Detect which cell encompasses the target text, then output its [X, Y] center coordinate. 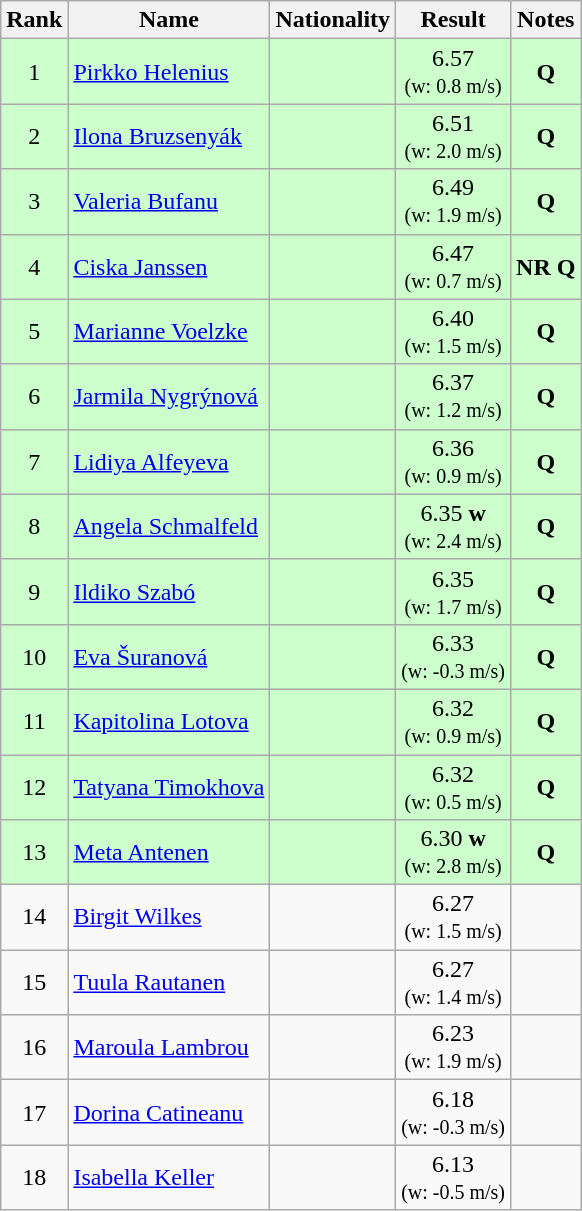
Meta Antenen [169, 852]
Dorina Catineanu [169, 1112]
Pirkko Helenius [169, 72]
Isabella Keller [169, 1178]
6.49(w: 1.9 m/s) [454, 202]
6.33(w: -0.3 m/s) [454, 656]
4 [34, 266]
14 [34, 918]
1 [34, 72]
6.35(w: 1.7 m/s) [454, 592]
Name [169, 20]
Rank [34, 20]
6.57(w: 0.8 m/s) [454, 72]
Kapitolina Lotova [169, 722]
6.32(w: 0.5 m/s) [454, 786]
6.40(w: 1.5 m/s) [454, 332]
Ciska Janssen [169, 266]
5 [34, 332]
6.18(w: -0.3 m/s) [454, 1112]
Birgit Wilkes [169, 918]
6.51(w: 2.0 m/s) [454, 136]
18 [34, 1178]
6.32(w: 0.9 m/s) [454, 722]
6.47(w: 0.7 m/s) [454, 266]
Maroula Lambrou [169, 1048]
10 [34, 656]
Marianne Voelzke [169, 332]
6.35 w(w: 2.4 m/s) [454, 526]
Result [454, 20]
6.37(w: 1.2 m/s) [454, 396]
6.23(w: 1.9 m/s) [454, 1048]
6.27(w: 1.4 m/s) [454, 982]
Angela Schmalfeld [169, 526]
NR Q [546, 266]
8 [34, 526]
13 [34, 852]
Valeria Bufanu [169, 202]
12 [34, 786]
6.30 w(w: 2.8 m/s) [454, 852]
2 [34, 136]
15 [34, 982]
7 [34, 462]
16 [34, 1048]
6 [34, 396]
Ildiko Szabó [169, 592]
9 [34, 592]
Tuula Rautanen [169, 982]
Tatyana Timokhova [169, 786]
Lidiya Alfeyeva [169, 462]
3 [34, 202]
17 [34, 1112]
Jarmila Nygrýnová [169, 396]
Eva Šuranová [169, 656]
6.27(w: 1.5 m/s) [454, 918]
6.13(w: -0.5 m/s) [454, 1178]
Ilona Bruzsenyák [169, 136]
6.36(w: 0.9 m/s) [454, 462]
11 [34, 722]
Nationality [333, 20]
Notes [546, 20]
